Extract the (x, y) coordinate from the center of the cell holding the provided text.  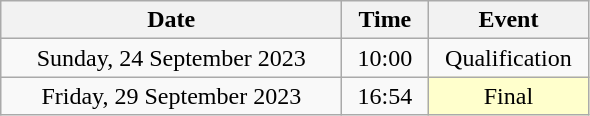
Final (508, 96)
Sunday, 24 September 2023 (172, 58)
Friday, 29 September 2023 (172, 96)
16:54 (385, 96)
Date (172, 20)
Event (508, 20)
Qualification (508, 58)
10:00 (385, 58)
Time (385, 20)
